Search for the cell housing the specified text and yield its [X, Y] center coordinate. 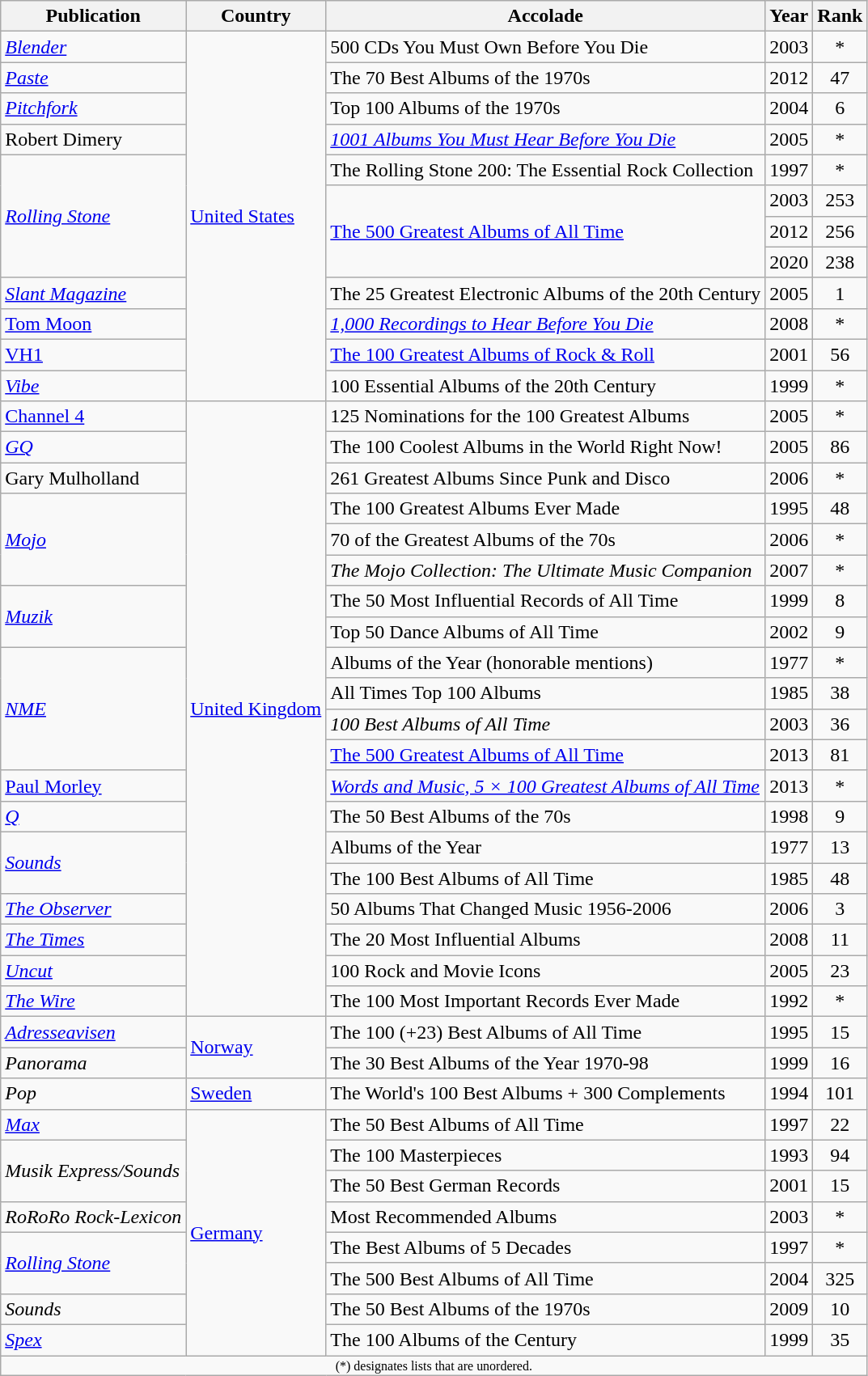
81 [840, 755]
16 [840, 1063]
325 [840, 1278]
The Best Albums of 5 Decades [545, 1247]
GQ [94, 447]
United Kingdom [256, 709]
Albums of the Year [545, 847]
101 [840, 1094]
2009 [790, 1309]
70 of the Greatest Albums of the 70s [545, 540]
The 100 Best Albums of All Time [545, 878]
The 50 Best Albums of the 1970s [545, 1309]
36 [840, 724]
1,000 Recordings to Hear Before You Die [545, 324]
Paste [94, 78]
The Mojo Collection: The Ultimate Music Companion [545, 570]
Publication [94, 16]
1994 [790, 1094]
The Wire [94, 1001]
Vibe [94, 386]
Albums of the Year (honorable mentions) [545, 663]
100 Rock and Movie Icons [545, 971]
Sweden [256, 1094]
38 [840, 693]
50 Albums That Changed Music 1956-2006 [545, 909]
47 [840, 78]
The Rolling Stone 200: The Essential Rock Collection [545, 170]
56 [840, 354]
125 Nominations for the 100 Greatest Albums [545, 417]
Adresseavisen [94, 1032]
Muzik [94, 616]
Norway [256, 1048]
Top 100 Albums of the 1970s [545, 108]
256 [840, 231]
Robert Dimery [94, 139]
Musik Express/Sounds [94, 1171]
13 [840, 847]
The 100 Albums of the Century [545, 1340]
238 [840, 262]
Uncut [94, 971]
1 [840, 293]
Year [790, 16]
500 CDs You Must Own Before You Die [545, 47]
Accolade [545, 16]
The 100 (+23) Best Albums of All Time [545, 1032]
6 [840, 108]
The 100 Coolest Albums in the World Right Now! [545, 447]
Channel 4 [94, 417]
NME [94, 709]
The Observer [94, 909]
2020 [790, 262]
3 [840, 909]
Mojo [94, 540]
(*) designates lists that are unordered. [434, 1365]
The 500 Best Albums of All Time [545, 1278]
261 Greatest Albums Since Punk and Disco [545, 478]
Slant Magazine [94, 293]
The 50 Best Albums of All Time [545, 1124]
The 100 Greatest Albums of Rock & Roll [545, 354]
Blender [94, 47]
8 [840, 601]
Q [94, 816]
The World's 100 Best Albums + 300 Complements [545, 1094]
100 Best Albums of All Time [545, 724]
The 50 Best German Records [545, 1186]
1998 [790, 816]
United States [256, 217]
Max [94, 1124]
23 [840, 971]
Most Recommended Albums [545, 1217]
The 100 Greatest Albums Ever Made [545, 509]
10 [840, 1309]
The 100 Masterpieces [545, 1155]
All Times Top 100 Albums [545, 693]
Words and Music, 5 × 100 Greatest Albums of All Time [545, 785]
Pop [94, 1094]
Tom Moon [94, 324]
Gary Mulholland [94, 478]
35 [840, 1340]
100 Essential Albums of the 20th Century [545, 386]
The 50 Most Influential Records of All Time [545, 601]
The 100 Most Important Records Ever Made [545, 1001]
22 [840, 1124]
2002 [790, 632]
11 [840, 940]
The 25 Greatest Electronic Albums of the 20th Century [545, 293]
Rank [840, 16]
253 [840, 201]
The 20 Most Influential Albums [545, 940]
1993 [790, 1155]
94 [840, 1155]
The 50 Best Albums of the 70s [545, 816]
Panorama [94, 1063]
Spex [94, 1340]
Top 50 Dance Albums of All Time [545, 632]
Paul Morley [94, 785]
The 30 Best Albums of the Year 1970-98 [545, 1063]
1992 [790, 1001]
86 [840, 447]
VH1 [94, 354]
Germany [256, 1232]
Country [256, 16]
The 70 Best Albums of the 1970s [545, 78]
1001 Albums You Must Hear Before You Die [545, 139]
Pitchfork [94, 108]
RoRoRo Rock-Lexicon [94, 1217]
The Times [94, 940]
2007 [790, 570]
